Provide the [x, y] coordinate of the cell's center where the given text is located.  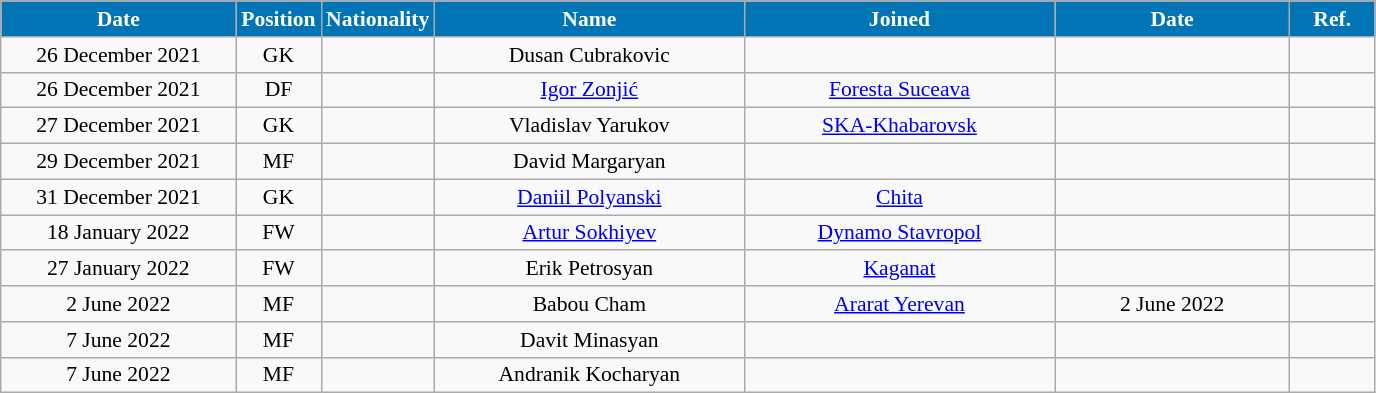
Daniil Polyanski [589, 197]
Joined [899, 19]
Andranik Kocharyan [589, 375]
31 December 2021 [118, 197]
Kaganat [899, 269]
SKA-Khabarovsk [899, 126]
Ararat Yerevan [899, 304]
Name [589, 19]
Dynamo Stavropol [899, 233]
Chita [899, 197]
Dusan Cubrakovic [589, 55]
Artur Sokhiyev [589, 233]
DF [278, 90]
Davit Minasyan [589, 340]
Erik Petrosyan [589, 269]
Position [278, 19]
Igor Zonjić [589, 90]
David Margaryan [589, 162]
Nationality [378, 19]
27 December 2021 [118, 126]
Babou Cham [589, 304]
27 January 2022 [118, 269]
Foresta Suceava [899, 90]
Vladislav Yarukov [589, 126]
18 January 2022 [118, 233]
29 December 2021 [118, 162]
Ref. [1332, 19]
